Determine the [X, Y] coordinate at the center of the cell enclosing the given text.  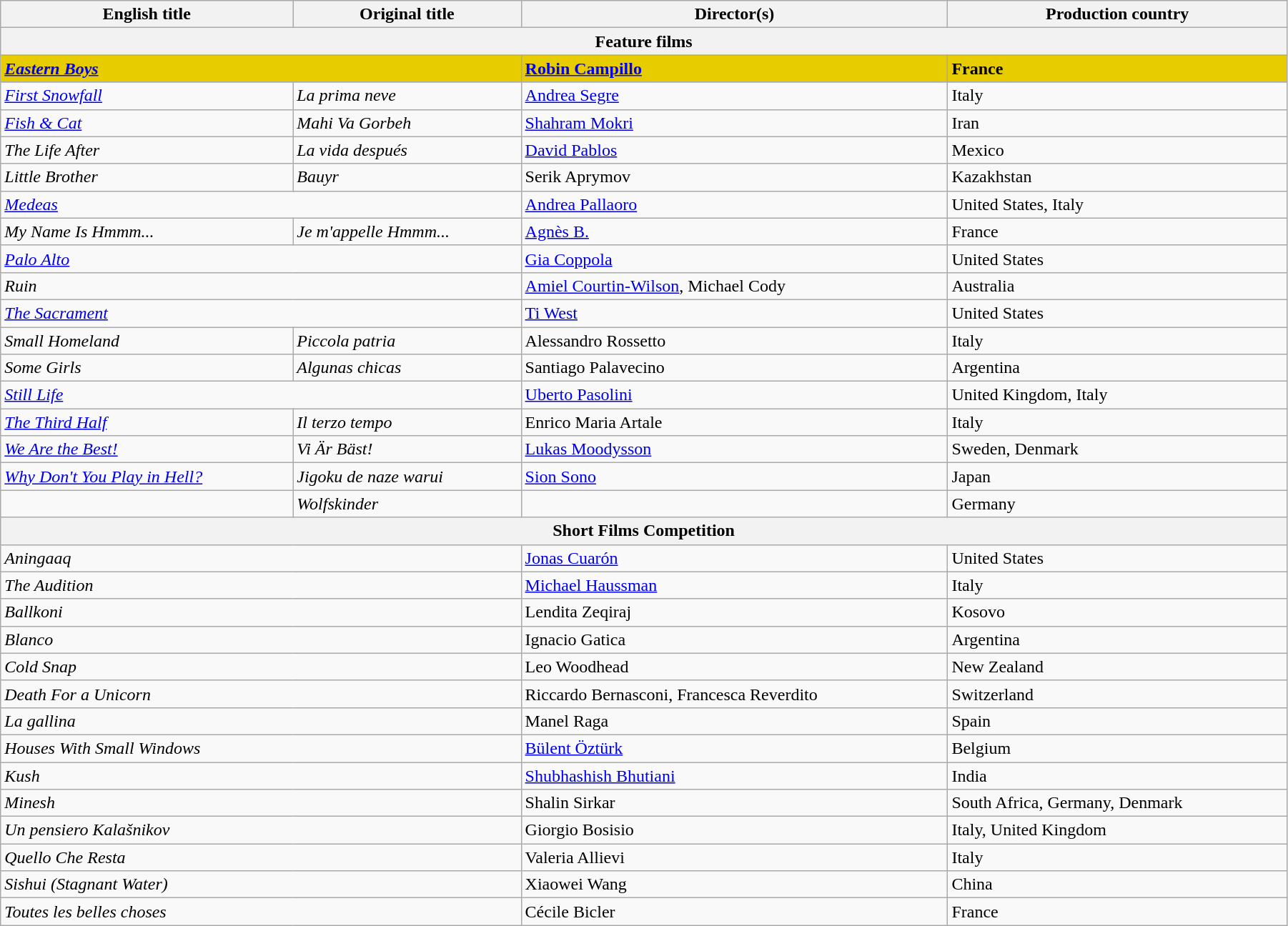
Santiago Palavecino [735, 368]
Serik Aprymov [735, 177]
La prima neve [407, 96]
United States, Italy [1118, 204]
La vida después [407, 150]
Xiaowei Wang [735, 885]
Blanco [261, 639]
Enrico Maria Artale [735, 422]
Director(s) [735, 14]
Giorgio Bosisio [735, 830]
Jonas Cuarón [735, 558]
Fish & Cat [147, 123]
Robin Campillo [735, 69]
Toutes les belles choses [261, 912]
Piccola patria [407, 341]
Some Girls [147, 368]
Lukas Moodysson [735, 449]
Andrea Segre [735, 96]
Original title [407, 14]
The Sacrament [261, 313]
Bauyr [407, 177]
Ballkoni [261, 612]
Agnès B. [735, 231]
Italy, United Kingdom [1118, 830]
Andrea Pallaoro [735, 204]
Cold Snap [261, 667]
Shahram Mokri [735, 123]
Little Brother [147, 177]
Shalin Sirkar [735, 803]
My Name Is Hmmm... [147, 231]
La gallina [261, 721]
First Snowfall [147, 96]
Cécile Bicler [735, 912]
Sweden, Denmark [1118, 449]
Wolfskinder [407, 504]
The Audition [261, 585]
Sishui (Stagnant Water) [261, 885]
Ignacio Gatica [735, 639]
United Kingdom, Italy [1118, 395]
India [1118, 775]
Small Homeland [147, 341]
Je m'appelle Hmmm... [407, 231]
Il terzo tempo [407, 422]
South Africa, Germany, Denmark [1118, 803]
English title [147, 14]
Iran [1118, 123]
Algunas chicas [407, 368]
Quello Che Resta [261, 857]
Michael Haussman [735, 585]
Lendita Zeqiraj [735, 612]
Minesh [261, 803]
Kazakhstan [1118, 177]
Belgium [1118, 748]
Riccardo Bernasconi, Francesca Reverdito [735, 694]
Death For a Unicorn [261, 694]
Germany [1118, 504]
Mexico [1118, 150]
China [1118, 885]
New Zealand [1118, 667]
Uberto Pasolini [735, 395]
Production country [1118, 14]
Aningaaq [261, 558]
Alessandro Rossetto [735, 341]
We Are the Best! [147, 449]
Switzerland [1118, 694]
Australia [1118, 286]
Feature films [644, 41]
Palo Alto [261, 259]
Ruin [261, 286]
David Pablos [735, 150]
Houses With Small Windows [261, 748]
Amiel Courtin-Wilson, Michael Cody [735, 286]
Shubhashish Bhutiani [735, 775]
Medeas [261, 204]
Gia Coppola [735, 259]
Bülent Öztürk [735, 748]
Jigoku de naze warui [407, 477]
Eastern Boys [261, 69]
Un pensiero Kalašnikov [261, 830]
Kosovo [1118, 612]
The Life After [147, 150]
Why Don't You Play in Hell? [147, 477]
Sion Sono [735, 477]
Japan [1118, 477]
The Third Half [147, 422]
Manel Raga [735, 721]
Vi Är Bäst! [407, 449]
Kush [261, 775]
Valeria Allievi [735, 857]
Short Films Competition [644, 531]
Still Life [261, 395]
Spain [1118, 721]
Mahi Va Gorbeh [407, 123]
Leo Woodhead [735, 667]
Ti West [735, 313]
